Identify which cell holds the provided text, then report its (x, y) central coordinate. 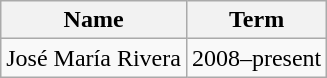
2008–present (256, 58)
José María Rivera (94, 58)
Term (256, 20)
Name (94, 20)
